Extract the [X, Y] coordinate from the center of the cell holding the provided text.  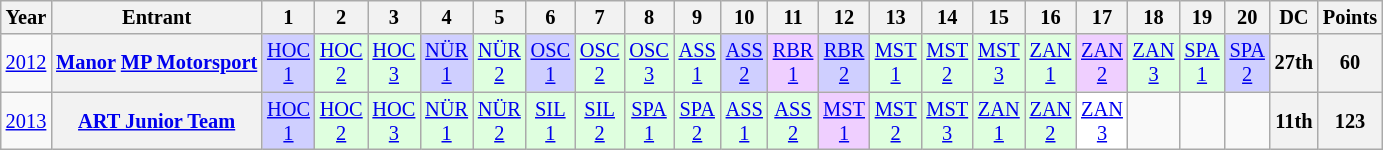
18 [1154, 17]
OSC2 [600, 63]
15 [999, 17]
6 [550, 17]
RBR2 [844, 63]
Manor MP Motorsport [156, 63]
10 [744, 17]
Entrant [156, 17]
9 [698, 17]
16 [1051, 17]
20 [1248, 17]
19 [1202, 17]
Year [26, 17]
SIL2 [600, 121]
3 [394, 17]
8 [648, 17]
ART Junior Team [156, 121]
OSC3 [648, 63]
RBR1 [793, 63]
60 [1350, 63]
12 [844, 17]
OSC1 [550, 63]
SIL1 [550, 121]
123 [1350, 121]
11 [793, 17]
5 [500, 17]
14 [947, 17]
27th [1294, 63]
4 [446, 17]
2 [342, 17]
DC [1294, 17]
1 [288, 17]
7 [600, 17]
13 [896, 17]
11th [1294, 121]
2012 [26, 63]
2013 [26, 121]
Points [1350, 17]
17 [1102, 17]
